Search for the cell housing the specified text and yield its [x, y] center coordinate. 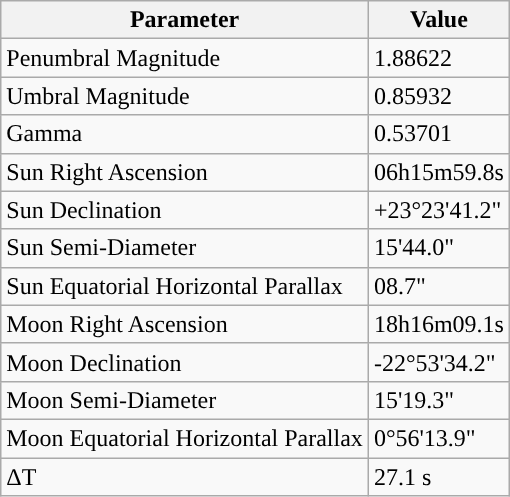
15'44.0" [438, 248]
Sun Declination [185, 210]
Moon Right Ascension [185, 324]
06h15m59.8s [438, 172]
Gamma [185, 134]
Sun Equatorial Horizontal Parallax [185, 286]
Penumbral Magnitude [185, 58]
Moon Declination [185, 362]
Value [438, 20]
0.53701 [438, 134]
08.7" [438, 286]
1.88622 [438, 58]
Sun Semi-Diameter [185, 248]
15'19.3" [438, 400]
Parameter [185, 20]
-22°53'34.2" [438, 362]
27.1 s [438, 477]
Moon Semi-Diameter [185, 400]
+23°23'41.2" [438, 210]
Umbral Magnitude [185, 96]
Sun Right Ascension [185, 172]
ΔT [185, 477]
0.85932 [438, 96]
18h16m09.1s [438, 324]
0°56'13.9" [438, 438]
Moon Equatorial Horizontal Parallax [185, 438]
